Return the [x, y] coordinate for the center point of the cell that contains the specified text.  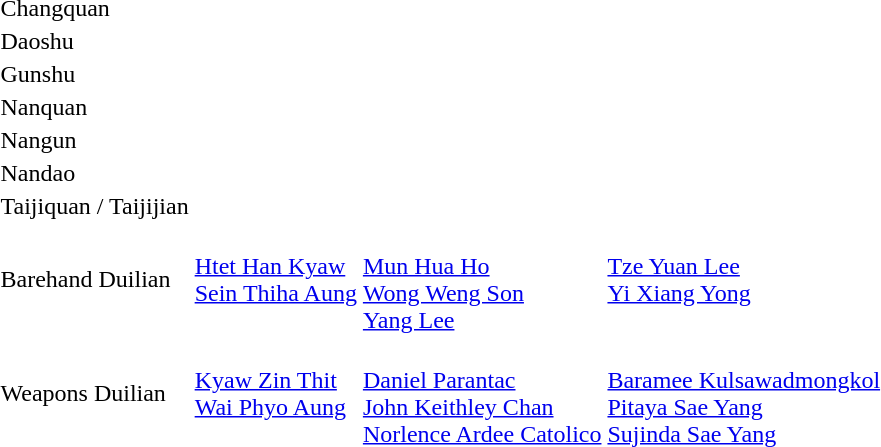
Htet Han KyawSein Thiha Aung [276, 280]
Mun Hua HoWong Weng SonYang Lee [482, 280]
